Scan for the cell matching the given text and deliver its (x, y) coordinate at center. 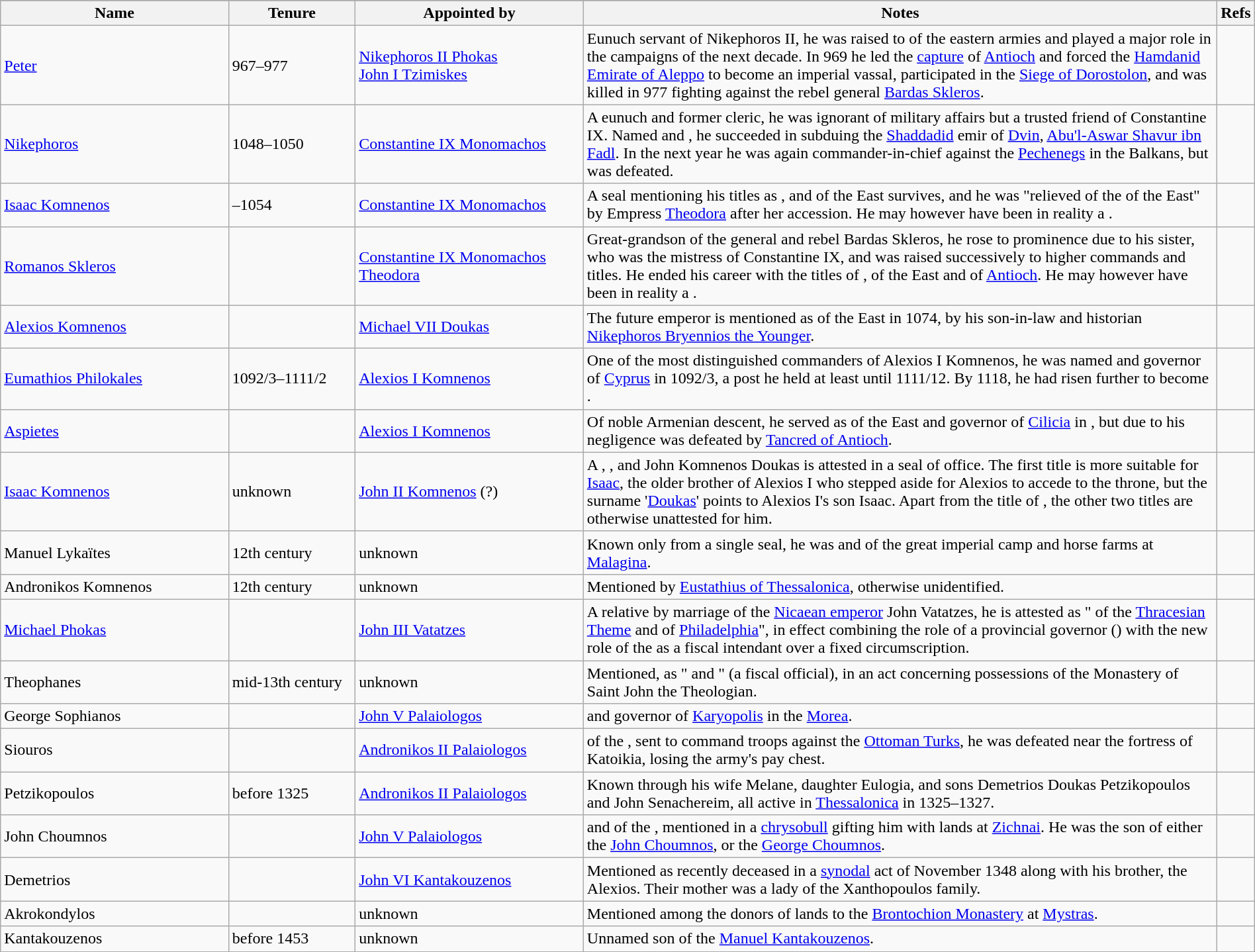
and governor of Karyopolis in the Morea. (900, 716)
Petzikopoulos (115, 793)
Andronikos Komnenos (115, 587)
Nikephoros II PhokasJohn I Tzimiskes (470, 65)
967–977 (291, 65)
Mentioned, as " and " (a fiscal official), in an act concerning possessions of the Monastery of Saint John the Theologian. (900, 682)
Eumathios Philokales (115, 379)
–1054 (291, 205)
and of the , mentioned in a chrysobull gifting him with lands at Zichnai. He was the son of either the John Choumnos, or the George Choumnos. (900, 837)
Michael Phokas (115, 630)
Alexios Komnenos (115, 327)
Manuel Lykaïtes (115, 552)
before 1325 (291, 793)
Known only from a single seal, he was and of the great imperial camp and horse farms at Malagina. (900, 552)
John III Vatatzes (470, 630)
Tenure (291, 13)
Appointed by (470, 13)
Mentioned among the donors of lands to the Brontochion Monastery at Mystras. (900, 914)
Michael VII Doukas (470, 327)
Siouros (115, 751)
of the , sent to command troops against the Ottoman Turks, he was defeated near the fortress of Katoikia, losing the army's pay chest. (900, 751)
Romanos Skleros (115, 266)
Nikephoros (115, 144)
Name (115, 13)
Of noble Armenian descent, he served as of the East and governor of Cilicia in , but due to his negligence was defeated by Tancred of Antioch. (900, 430)
1048–1050 (291, 144)
Mentioned by Eustathius of Thessalonica, otherwise unidentified. (900, 587)
Refs (1235, 13)
The future emperor is mentioned as of the East in 1074, by his son-in-law and historian Nikephoros Bryennios the Younger. (900, 327)
John II Komnenos (?) (470, 491)
John Choumnos (115, 837)
Demetrios (115, 879)
Unnamed son of the Manuel Kantakouzenos. (900, 939)
Aspietes (115, 430)
before 1453 (291, 939)
Peter (115, 65)
John VI Kantakouzenos (470, 879)
Akrokondylos (115, 914)
Notes (900, 13)
Theophanes (115, 682)
Kantakouzenos (115, 939)
mid-13th century (291, 682)
George Sophianos (115, 716)
1092/3–1111/2 (291, 379)
Constantine IX MonomachosTheodora (470, 266)
